From the cell containing the given text, extract its center point as [x, y] coordinate. 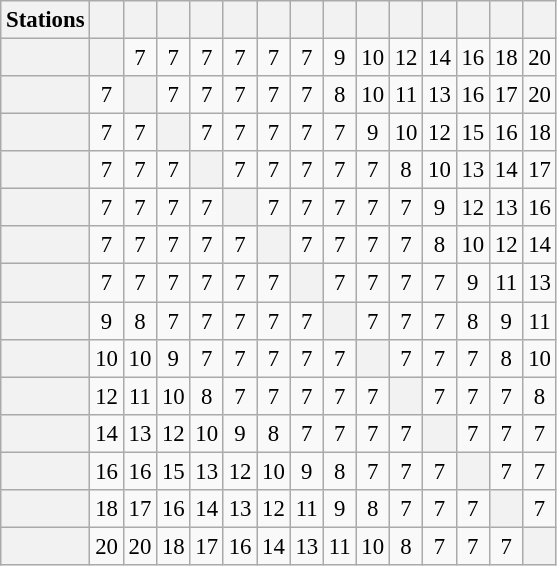
Stations [46, 20]
